Detect which cell encompasses the target text, then output its [X, Y] center coordinate. 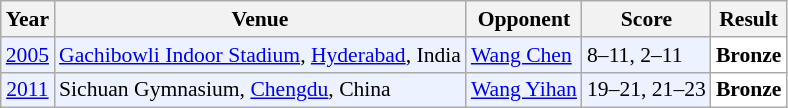
Opponent [524, 19]
Result [749, 19]
2005 [28, 55]
Venue [260, 19]
Score [646, 19]
Year [28, 19]
Wang Yihan [524, 90]
19–21, 21–23 [646, 90]
Wang Chen [524, 55]
2011 [28, 90]
8–11, 2–11 [646, 55]
Gachibowli Indoor Stadium, Hyderabad, India [260, 55]
Sichuan Gymnasium, Chengdu, China [260, 90]
